From the cell containing the given text, extract its center point as (x, y) coordinate. 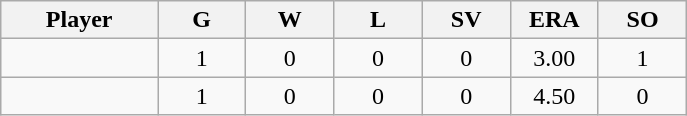
G (202, 20)
3.00 (554, 58)
Player (80, 20)
4.50 (554, 96)
W (290, 20)
L (378, 20)
SO (642, 20)
ERA (554, 20)
SV (466, 20)
